Provide the [X, Y] coordinate of the cell's center where the given text is located.  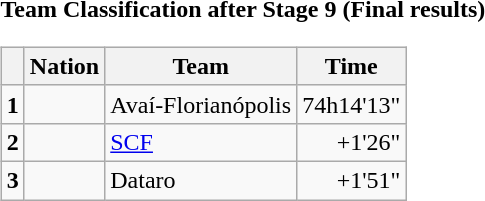
Dataro [201, 180]
Team [201, 66]
74h14'13" [352, 104]
+1'26" [352, 142]
1 [12, 104]
SCF [201, 142]
Avaí-Florianópolis [201, 104]
2 [12, 142]
+1'51" [352, 180]
Nation [64, 66]
3 [12, 180]
Time [352, 66]
